Determine the [x, y] coordinate at the center of the cell enclosing the given text.  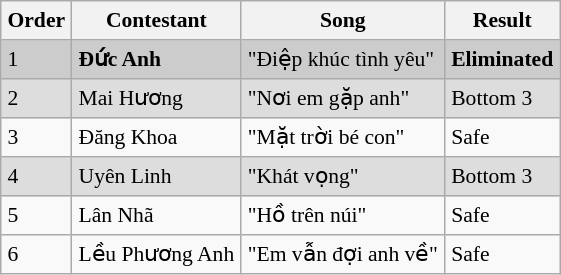
Order [36, 20]
"Nơi em gặp anh" [343, 98]
"Hồ trên núi" [343, 216]
Đăng Khoa [156, 138]
"Em vẫn đợi anh về" [343, 254]
Contestant [156, 20]
3 [36, 138]
"Mặt trời bé con" [343, 138]
Uyên Linh [156, 176]
Eliminated [502, 60]
5 [36, 216]
"Điệp khúc tình yêu" [343, 60]
Result [502, 20]
6 [36, 254]
Lân Nhã [156, 216]
Song [343, 20]
1 [36, 60]
Mai Hương [156, 98]
Lều Phương Anh [156, 254]
4 [36, 176]
"Khát vọng" [343, 176]
2 [36, 98]
Đức Anh [156, 60]
